Pinpoint the cell where the given text exists, returning its [x, y] midpoint coordinate. 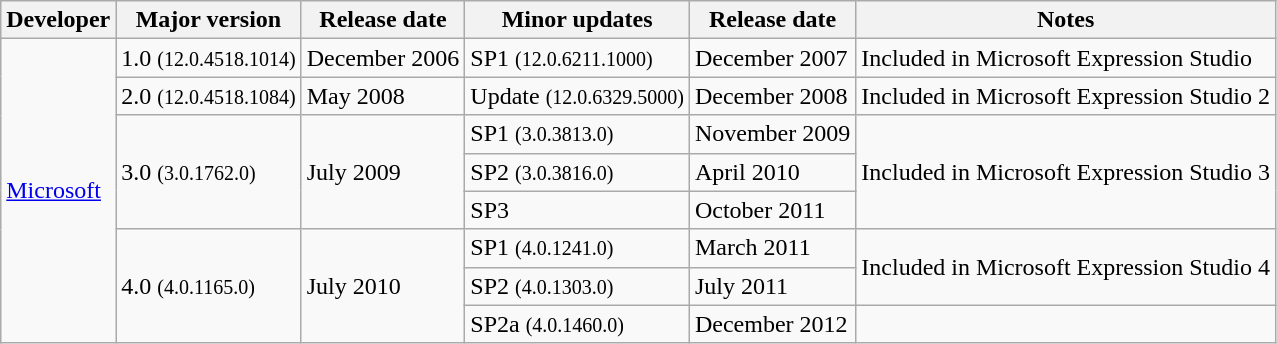
2.0 (12.0.4518.1084) [208, 96]
July 2009 [383, 172]
SP2a (4.0.1460.0) [578, 324]
Microsoft [58, 191]
SP2 (4.0.1303.0) [578, 286]
SP1 (3.0.3813.0) [578, 134]
December 2008 [772, 96]
Developer [58, 20]
October 2011 [772, 210]
April 2010 [772, 172]
Minor updates [578, 20]
Included in Microsoft Expression Studio 2 [1066, 96]
December 2006 [383, 58]
Included in Microsoft Expression Studio 4 [1066, 267]
SP1 (4.0.1241.0) [578, 248]
March 2011 [772, 248]
Included in Microsoft Expression Studio 3 [1066, 172]
Included in Microsoft Expression Studio [1066, 58]
4.0 (4.0.1165.0) [208, 286]
SP3 [578, 210]
July 2010 [383, 286]
December 2007 [772, 58]
Major version [208, 20]
July 2011 [772, 286]
Notes [1066, 20]
3.0 (3.0.1762.0) [208, 172]
May 2008 [383, 96]
Update (12.0.6329.5000) [578, 96]
1.0 (12.0.4518.1014) [208, 58]
SP1 (12.0.6211.1000) [578, 58]
December 2012 [772, 324]
SP2 (3.0.3816.0) [578, 172]
November 2009 [772, 134]
